Capture the cell that displays the provided text and extract its (X, Y) central coordinate. 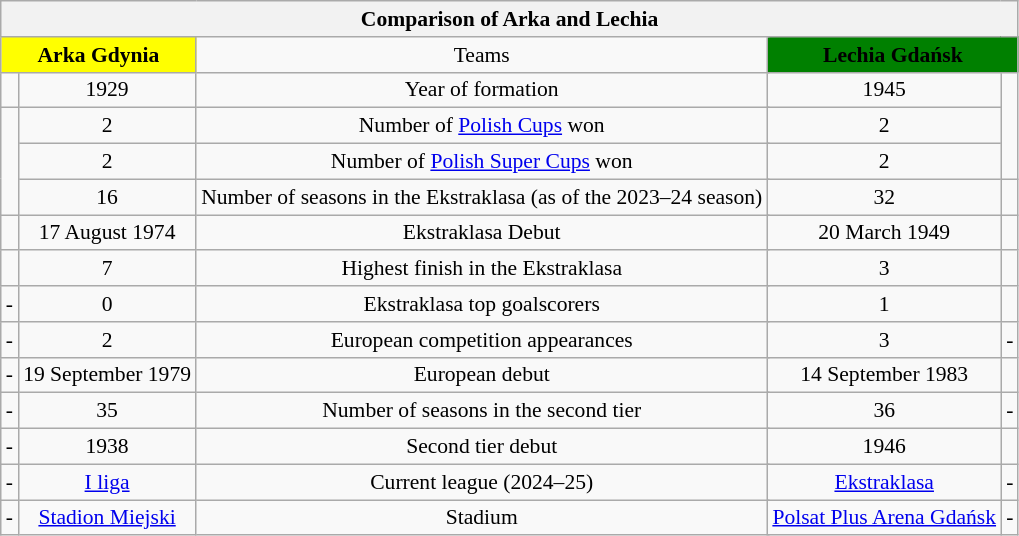
Current league (2024–25) (482, 482)
European debut (482, 375)
35 (107, 411)
Number of seasons in the Ekstraklasa (as of the 2023–24 season) (482, 197)
Polsat Plus Arena Gdańsk (884, 518)
Ekstraklasa top goalscorers (482, 304)
0 (107, 304)
Ekstraklasa (884, 482)
Highest finish in the Ekstraklasa (482, 269)
7 (107, 269)
I liga (107, 482)
Stadium (482, 518)
17 August 1974 (107, 233)
Year of formation (482, 90)
32 (884, 197)
Number of Polish Super Cups won (482, 162)
Number of seasons in the second tier (482, 411)
European competition appearances (482, 340)
14 September 1983 (884, 375)
1946 (884, 447)
16 (107, 197)
Ekstraklasa Debut (482, 233)
Lechia Gdańsk (892, 55)
Stadion Miejski (107, 518)
1929 (107, 90)
20 March 1949 (884, 233)
1 (884, 304)
Number of Polish Cups won (482, 126)
Second tier debut (482, 447)
19 September 1979 (107, 375)
Arka Gdynia (98, 55)
1945 (884, 90)
36 (884, 411)
1938 (107, 447)
Teams (482, 55)
Comparison of Arka and Lechia (510, 19)
